Capture the cell that displays the provided text and extract its [X, Y] central coordinate. 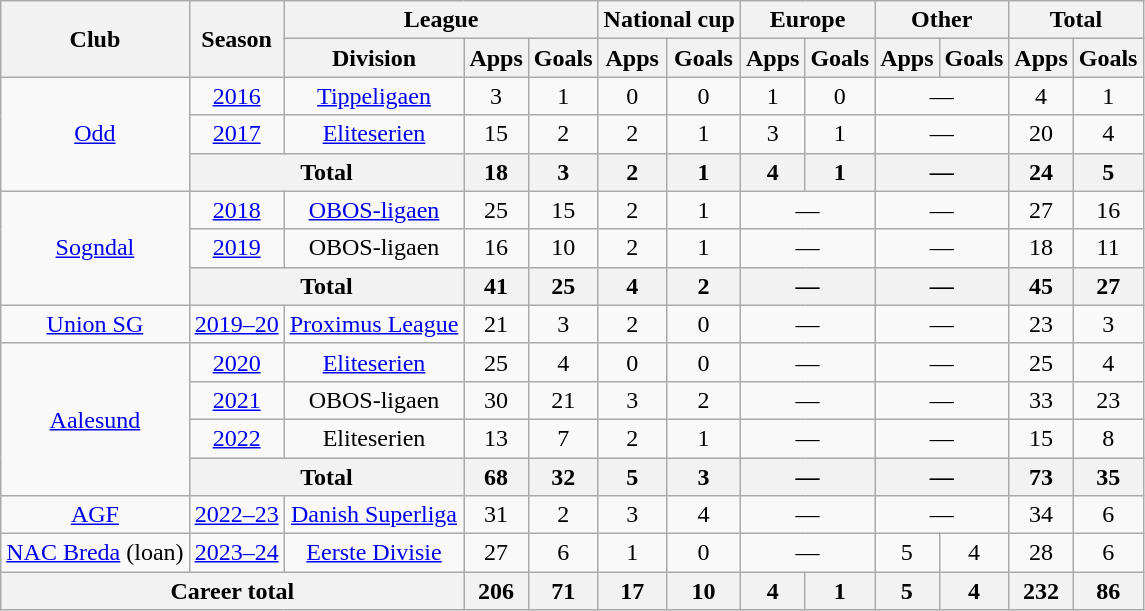
Odd [95, 134]
National cup [669, 20]
2023–24 [236, 553]
35 [1108, 477]
33 [1041, 400]
Union SG [95, 324]
AGF [95, 515]
20 [1041, 134]
Aalesund [95, 419]
League [441, 20]
2016 [236, 96]
Eerste Divisie [374, 553]
Sogndal [95, 248]
7 [563, 438]
17 [632, 591]
Career total [232, 591]
Danish Superliga [374, 515]
2019 [236, 248]
71 [563, 591]
30 [496, 400]
34 [1041, 515]
28 [1041, 553]
2021 [236, 400]
2017 [236, 134]
11 [1108, 248]
206 [496, 591]
2019–20 [236, 324]
31 [496, 515]
41 [496, 286]
45 [1041, 286]
Tippeligaen [374, 96]
NAC Breda (loan) [95, 553]
8 [1108, 438]
Other [942, 20]
Proximus League [374, 324]
Europe [807, 20]
86 [1108, 591]
232 [1041, 591]
24 [1041, 172]
2022–23 [236, 515]
Season [236, 39]
2022 [236, 438]
Club [95, 39]
2020 [236, 362]
73 [1041, 477]
2018 [236, 210]
Division [374, 58]
13 [496, 438]
32 [563, 477]
68 [496, 477]
